Scan for the cell matching the given text and deliver its (X, Y) coordinate at center. 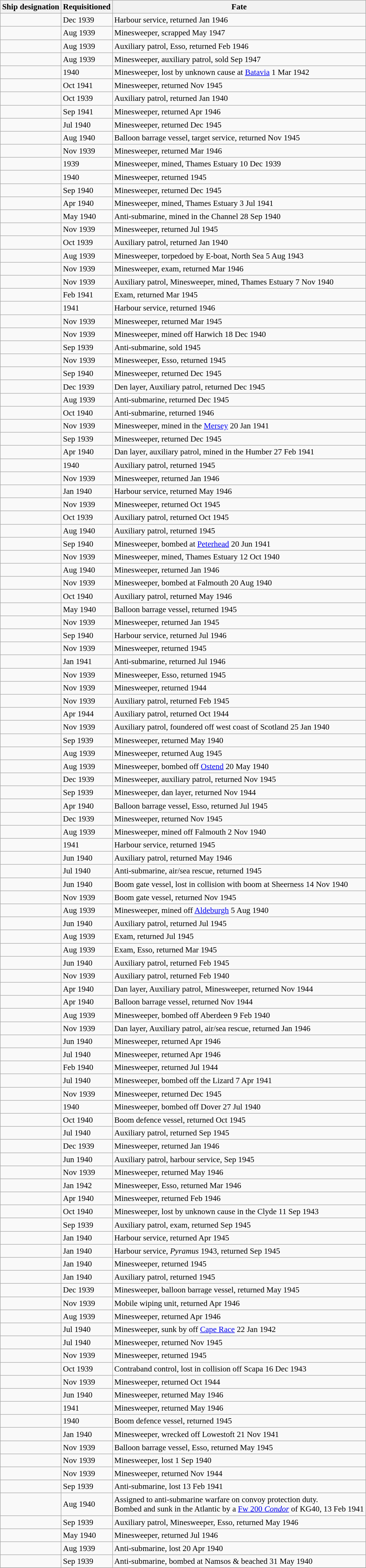
Minesweeper, lost 1 Sep 1940 (239, 1460)
Anti-submarine, lost 20 Apr 1940 (239, 1548)
Harbour service, returned 1946 (239, 308)
Minesweeper, returned Mar 1945 (239, 321)
Mobile wiping unit, returned Apr 1946 (239, 1303)
Assigned to anti-submarine warfare on convoy protection duty.Bombed and sunk in the Atlantic by a Fw 200 Condor of KG40, 13 Feb 1941 (239, 1504)
Minesweeper, returned Jul 1945 (239, 229)
Anti-submarine, mined in the Channel 28 Sep 1940 (239, 216)
Balloon barrage vessel, returned 1945 (239, 609)
Boom gate vessel, returned Nov 1945 (239, 897)
Exam, returned Mar 1945 (239, 295)
Minesweeper, Esso, returned Mar 1946 (239, 1185)
Minesweeper, returned May 1940 (239, 740)
Minesweeper, bombed off the Lizard 7 Apr 1941 (239, 1080)
Balloon barrage vessel, Esso, returned May 1945 (239, 1447)
Minesweeper, mined, Thames Estuary 10 Dec 1939 (239, 164)
Balloon barrage vessel, returned Nov 1944 (239, 1002)
Auxiliary patrol, exam, returned Sep 1945 (239, 1225)
Minesweeper, returned Oct 1945 (239, 504)
Harbour service, returned Jan 1946 (239, 20)
Ship designation (31, 7)
Boom gate vessel, lost in collision with boom at Sheerness 14 Nov 1940 (239, 884)
Minesweeper, lost by unknown cause at Batavia 1 Mar 1942 (239, 72)
Oct 1941 (87, 85)
Dan layer, Auxiliary patrol, air/sea rescue, returned Jan 1946 (239, 1028)
Minesweeper, mined off Harwich 18 Dec 1940 (239, 334)
Auxiliary patrol, returned Feb 1940 (239, 976)
Anti-submarine, returned Jul 1946 (239, 661)
Minesweeper, scrapped May 1947 (239, 33)
Minesweeper, returned Jul 1946 (239, 1535)
Minesweeper, bombed off Aberdeen 9 Feb 1940 (239, 1015)
Auxiliary patrol, returned Sep 1945 (239, 1133)
Boom defence vessel, returned 1945 (239, 1421)
Minesweeper, lost by unknown cause in the Clyde 11 Sep 1943 (239, 1211)
Exam, Esso, returned Mar 1945 (239, 950)
Anti-submarine, lost 13 Feb 1941 (239, 1487)
Jan 1942 (87, 1185)
Requisitioned (87, 7)
Minesweeper, balloon barrage vessel, returned May 1945 (239, 1290)
Apr 1944 (87, 714)
Sep 1941 (87, 112)
Minesweeper, torpedoed by E-boat, North Sea 5 Aug 1943 (239, 255)
1939 (87, 164)
Minesweeper, mined, Thames Estuary 3 Jul 1941 (239, 203)
Fate (239, 7)
Anti-submarine, returned 1946 (239, 412)
Auxiliary patrol, harbour service, Sep 1945 (239, 1159)
Minesweeper, returned Mar 1946 (239, 151)
Balloon barrage vessel, Esso, returned Jul 1945 (239, 805)
Minesweeper, bombed off Dover 27 Jul 1940 (239, 1107)
Auxiliary patrol, returned Oct 1945 (239, 517)
Anti-submarine, bombed at Namsos & beached 31 May 1940 (239, 1561)
Minesweeper, returned Nov 1944 (239, 1473)
Exam, returned Jul 1945 (239, 937)
Boom defence vessel, returned Oct 1945 (239, 1120)
Minesweeper, mined in the Mersey 20 Jan 1941 (239, 426)
Minesweeper, bombed at Peterhead 20 Jun 1941 (239, 543)
Balloon barrage vessel, target service, returned Nov 1945 (239, 138)
Auxiliary patrol, foundered off west coast of Scotland 25 Jan 1940 (239, 727)
Auxiliary patrol, returned Jul 1945 (239, 923)
Harbour service, returned May 1946 (239, 491)
Auxiliary patrol, Minesweeper, Esso, returned May 1946 (239, 1522)
Minesweeper, dan layer, returned Nov 1944 (239, 792)
Minesweeper, bombed off Ostend 20 May 1940 (239, 766)
Minesweeper, returned Feb 1946 (239, 1198)
Auxiliary patrol, Minesweeper, mined, Thames Estuary 7 Nov 1940 (239, 282)
Harbour service, returned Jul 1946 (239, 635)
Minesweeper, returned 1944 (239, 688)
Anti-submarine, returned Dec 1945 (239, 400)
Dan layer, auxiliary patrol, mined in the Humber 27 Feb 1941 (239, 452)
Harbour service, returned 1945 (239, 845)
Dan layer, Auxiliary patrol, Minesweeper, returned Nov 1944 (239, 989)
Minesweeper, exam, returned Mar 1946 (239, 269)
Anti-submarine, sold 1945 (239, 347)
Anti-submarine, air/sea rescue, returned 1945 (239, 871)
Harbour service, Pyramus 1943, returned Sep 1945 (239, 1251)
Minesweeper, wrecked off Lowestoft 21 Nov 1941 (239, 1434)
Minesweeper, auxiliary patrol, sold Sep 1947 (239, 59)
Feb 1941 (87, 295)
Minesweeper, mined off Aldeburgh 5 Aug 1940 (239, 910)
Minesweeper, returned Jul 1944 (239, 1068)
Jan 1941 (87, 661)
Minesweeper, mined off Falmouth 2 Nov 1940 (239, 831)
Minesweeper, returned Aug 1945 (239, 753)
Minesweeper, bombed at Falmouth 20 Aug 1940 (239, 583)
Minesweeper, mined, Thames Estuary 12 Oct 1940 (239, 557)
Auxiliary patrol, returned Oct 1944 (239, 714)
Den layer, Auxiliary patrol, returned Dec 1945 (239, 386)
Minesweeper, sunk by off Cape Race 22 Jan 1942 (239, 1329)
Minesweeper, returned Jan 1945 (239, 622)
Minesweeper, returned Oct 1944 (239, 1382)
Harbour service, returned Apr 1945 (239, 1238)
Auxiliary patrol, Esso, returned Feb 1946 (239, 46)
Contraband control, lost in collision off Scapa 16 Dec 1943 (239, 1369)
Minesweeper, auxiliary patrol, returned Nov 1945 (239, 779)
Feb 1940 (87, 1068)
